Determine the (x, y) coordinate at the center of the cell enclosing the given text.  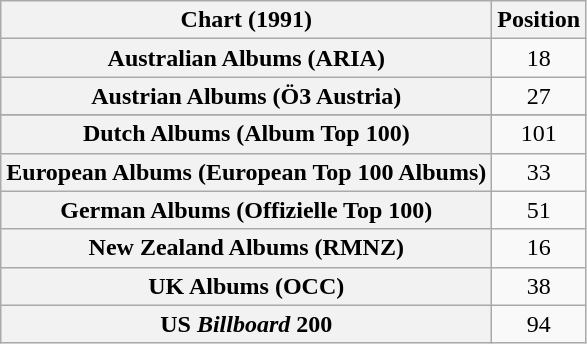
94 (539, 324)
27 (539, 96)
38 (539, 286)
Australian Albums (ARIA) (246, 58)
16 (539, 248)
101 (539, 134)
New Zealand Albums (RMNZ) (246, 248)
18 (539, 58)
Dutch Albums (Album Top 100) (246, 134)
Austrian Albums (Ö3 Austria) (246, 96)
51 (539, 210)
German Albums (Offizielle Top 100) (246, 210)
European Albums (European Top 100 Albums) (246, 172)
Position (539, 20)
UK Albums (OCC) (246, 286)
Chart (1991) (246, 20)
33 (539, 172)
US Billboard 200 (246, 324)
